Pinpoint the cell where the given text exists, returning its [X, Y] midpoint coordinate. 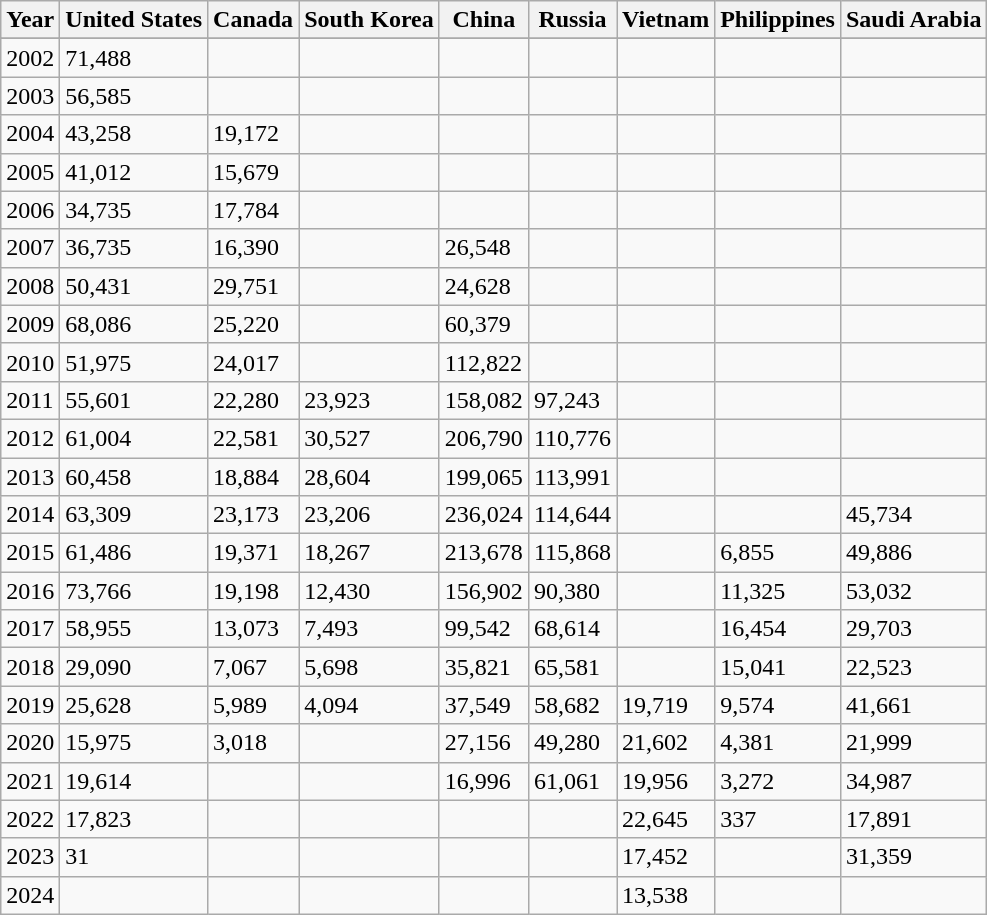
112,822 [484, 362]
23,923 [370, 400]
South Korea [370, 20]
68,614 [572, 629]
19,719 [666, 705]
2005 [30, 172]
17,891 [913, 819]
114,644 [572, 515]
199,065 [484, 477]
15,041 [778, 667]
Canada [254, 20]
3,018 [254, 743]
15,679 [254, 172]
2006 [30, 210]
206,790 [484, 438]
2019 [30, 705]
26,548 [484, 248]
30,527 [370, 438]
22,581 [254, 438]
73,766 [134, 591]
65,581 [572, 667]
15,975 [134, 743]
16,454 [778, 629]
19,172 [254, 134]
5,989 [254, 705]
13,073 [254, 629]
22,523 [913, 667]
17,823 [134, 819]
22,280 [254, 400]
19,371 [254, 553]
23,206 [370, 515]
41,661 [913, 705]
24,628 [484, 286]
97,243 [572, 400]
12,430 [370, 591]
2024 [30, 895]
63,309 [134, 515]
Russia [572, 20]
24,017 [254, 362]
18,267 [370, 553]
61,004 [134, 438]
21,999 [913, 743]
53,032 [913, 591]
Saudi Arabia [913, 20]
2011 [30, 400]
58,682 [572, 705]
4,381 [778, 743]
19,956 [666, 781]
60,458 [134, 477]
China [484, 20]
34,987 [913, 781]
2004 [30, 134]
36,735 [134, 248]
17,784 [254, 210]
90,380 [572, 591]
71,488 [134, 58]
60,379 [484, 324]
Year [30, 20]
31,359 [913, 857]
16,996 [484, 781]
99,542 [484, 629]
21,602 [666, 743]
213,678 [484, 553]
2023 [30, 857]
28,604 [370, 477]
2010 [30, 362]
49,886 [913, 553]
Philippines [778, 20]
19,198 [254, 591]
11,325 [778, 591]
2016 [30, 591]
35,821 [484, 667]
2009 [30, 324]
2008 [30, 286]
2013 [30, 477]
United States [134, 20]
337 [778, 819]
2003 [30, 96]
7,493 [370, 629]
56,585 [134, 96]
16,390 [254, 248]
7,067 [254, 667]
2020 [30, 743]
2017 [30, 629]
2021 [30, 781]
110,776 [572, 438]
2002 [30, 58]
45,734 [913, 515]
4,094 [370, 705]
236,024 [484, 515]
43,258 [134, 134]
61,061 [572, 781]
29,703 [913, 629]
41,012 [134, 172]
37,549 [484, 705]
158,082 [484, 400]
13,538 [666, 895]
2022 [30, 819]
25,628 [134, 705]
34,735 [134, 210]
2012 [30, 438]
2007 [30, 248]
22,645 [666, 819]
6,855 [778, 553]
51,975 [134, 362]
17,452 [666, 857]
19,614 [134, 781]
2018 [30, 667]
9,574 [778, 705]
25,220 [254, 324]
2014 [30, 515]
5,698 [370, 667]
50,431 [134, 286]
115,868 [572, 553]
68,086 [134, 324]
23,173 [254, 515]
29,751 [254, 286]
Vietnam [666, 20]
27,156 [484, 743]
2015 [30, 553]
31 [134, 857]
113,991 [572, 477]
61,486 [134, 553]
49,280 [572, 743]
156,902 [484, 591]
58,955 [134, 629]
29,090 [134, 667]
3,272 [778, 781]
55,601 [134, 400]
18,884 [254, 477]
